Scan for the cell matching the given text and deliver its (X, Y) coordinate at center. 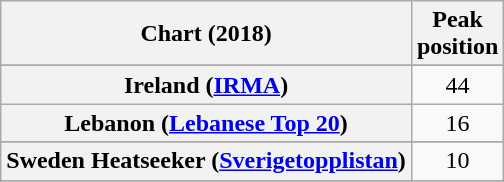
Sweden Heatseeker (Sverigetopplistan) (206, 161)
44 (457, 85)
Chart (2018) (206, 34)
Lebanon (Lebanese Top 20) (206, 123)
16 (457, 123)
Peak position (457, 34)
Ireland (IRMA) (206, 85)
10 (457, 161)
